From the cell containing the given text, extract its center point as (x, y) coordinate. 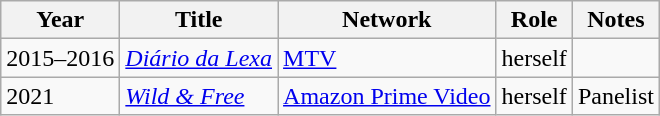
Network (387, 20)
2021 (60, 96)
Diário da Lexa (199, 58)
2015–2016 (60, 58)
Amazon Prime Video (387, 96)
Panelist (616, 96)
Title (199, 20)
Notes (616, 20)
MTV (387, 58)
Wild & Free (199, 96)
Role (534, 20)
Year (60, 20)
